Locate the cell with the specified text and output its (X, Y) center coordinate. 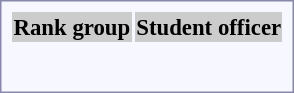
Rank group (72, 27)
Student officer (209, 27)
